For the text-containing cell, return its midpoint in (x, y) coordinate format. 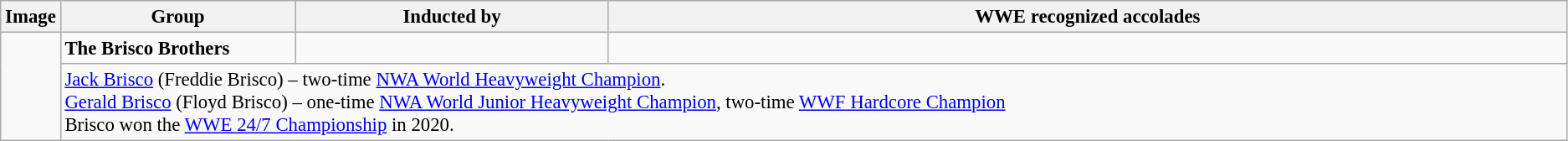
Image (30, 17)
Inducted by (452, 17)
WWE recognized accolades (1088, 17)
The Brisco Brothers (177, 49)
Group (177, 17)
